Return the (X, Y) coordinate for the center point of the cell that contains the specified text.  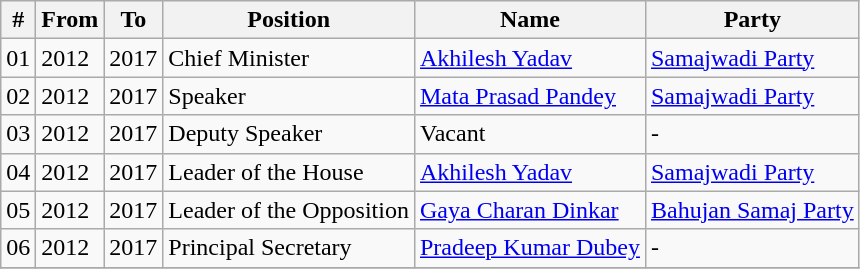
To (134, 20)
05 (18, 210)
01 (18, 58)
Leader of the Opposition (289, 210)
Party (752, 20)
Speaker (289, 96)
04 (18, 172)
Name (530, 20)
Leader of the House (289, 172)
Deputy Speaker (289, 134)
# (18, 20)
From (70, 20)
Bahujan Samaj Party (752, 210)
Vacant (530, 134)
Position (289, 20)
03 (18, 134)
Gaya Charan Dinkar (530, 210)
Chief Minister (289, 58)
02 (18, 96)
Mata Prasad Pandey (530, 96)
Pradeep Kumar Dubey (530, 248)
06 (18, 248)
Principal Secretary (289, 248)
